Provide the (x, y) coordinate of the cell's center where the given text is located.  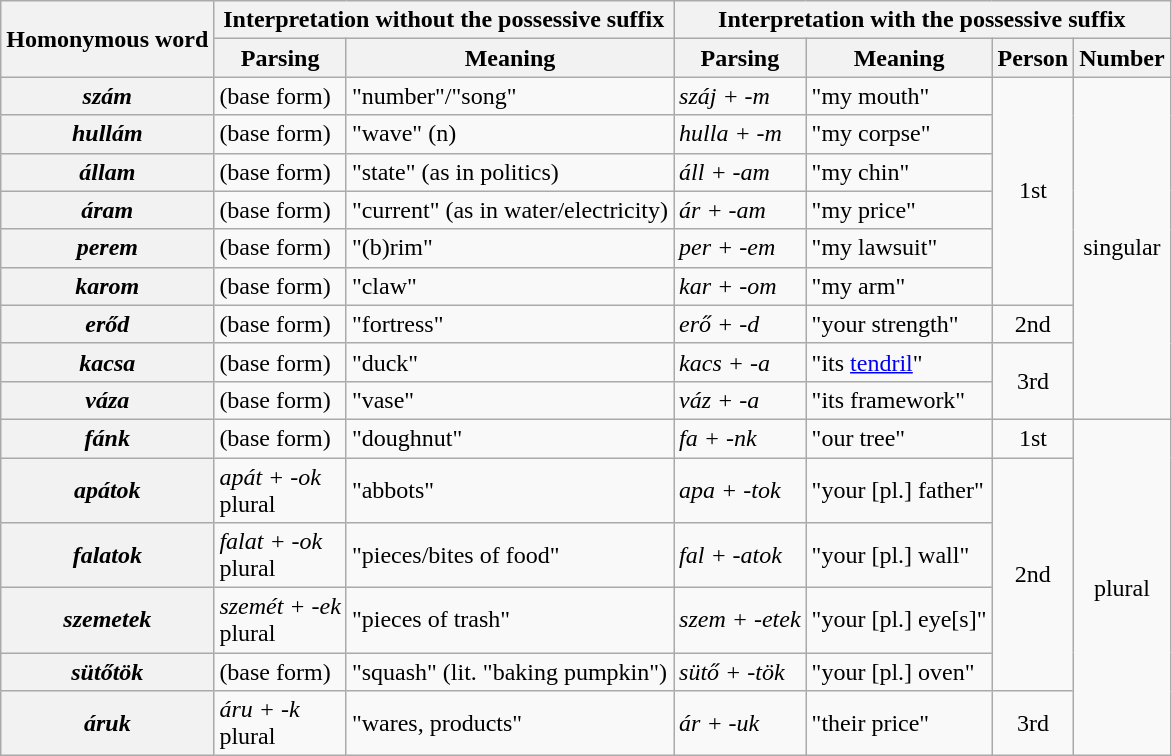
"your strength" (899, 324)
perem (108, 248)
"your [pl.] oven" (899, 672)
"current" (as in water/electricity) (510, 210)
per + ‑em (740, 248)
állam (108, 172)
váz + ‑a (740, 400)
ár + ‑uk (740, 724)
szemetek (108, 620)
"my price" (899, 210)
hullám (108, 134)
"my lawsuit" (899, 248)
falatok (108, 556)
karom (108, 286)
"your [pl.] eye[s]" (899, 620)
ár + ‑am (740, 210)
sütő + ‑tök (740, 672)
"my arm" (899, 286)
fánk (108, 438)
Interpretation with the possessive suffix (922, 20)
áll + ‑am (740, 172)
"vase" (510, 400)
"my mouth" (899, 96)
kar + ‑om (740, 286)
váza (108, 400)
falat + ‑okplural (280, 556)
"duck" (510, 362)
plural (1122, 587)
szám (108, 96)
"state" (as in politics) (510, 172)
"their price" (899, 724)
"doughnut" (510, 438)
szemét + ‑ekplural (280, 620)
apa + ‑tok (740, 490)
áruk (108, 724)
hulla + ‑m (740, 134)
"squash" (lit. "baking pumpkin") (510, 672)
kacs + ‑a (740, 362)
singular (1122, 248)
Number (1122, 58)
"abbots" (510, 490)
"your [pl.] father" (899, 490)
apát + ‑okplural (280, 490)
"my chin" (899, 172)
"pieces of trash" (510, 620)
fal + ‑atok (740, 556)
sütőtök (108, 672)
Homonymous word (108, 39)
Person (1033, 58)
erőd (108, 324)
áru + ‑kplural (280, 724)
"(b)rim" (510, 248)
fa + ‑nk (740, 438)
szem + ‑etek (740, 620)
"wares, products" (510, 724)
"pieces/bites of food" (510, 556)
"fortress" (510, 324)
száj + ‑m (740, 96)
"its framework" (899, 400)
"my corpse" (899, 134)
apátok (108, 490)
kacsa (108, 362)
"your [pl.] wall" (899, 556)
"wave" (n) (510, 134)
"number"/"song" (510, 96)
áram (108, 210)
erő + ‑d (740, 324)
"our tree" (899, 438)
Interpretation without the possessive suffix (444, 20)
"its tendril" (899, 362)
"claw" (510, 286)
